Locate the cell with the specified text and output its [x, y] center coordinate. 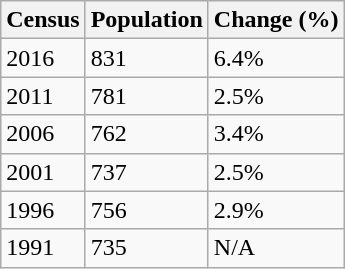
2.9% [276, 210]
2001 [43, 172]
781 [146, 96]
737 [146, 172]
1996 [43, 210]
735 [146, 248]
6.4% [276, 58]
Change (%) [276, 20]
831 [146, 58]
N/A [276, 248]
762 [146, 134]
Census [43, 20]
756 [146, 210]
2016 [43, 58]
Population [146, 20]
2006 [43, 134]
3.4% [276, 134]
2011 [43, 96]
1991 [43, 248]
